Scan for the cell matching the given text and deliver its [x, y] coordinate at center. 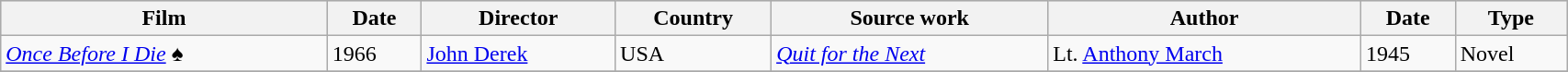
Once Before I Die ♠ [164, 54]
Source work [909, 18]
Film [164, 18]
Author [1205, 18]
Type [1510, 18]
Country [694, 18]
Quit for the Next [909, 54]
Novel [1510, 54]
John Derek [518, 54]
USA [694, 54]
Lt. Anthony March [1205, 54]
1945 [1407, 54]
1966 [375, 54]
Director [518, 18]
